Identify which cell holds the provided text, then report its [x, y] central coordinate. 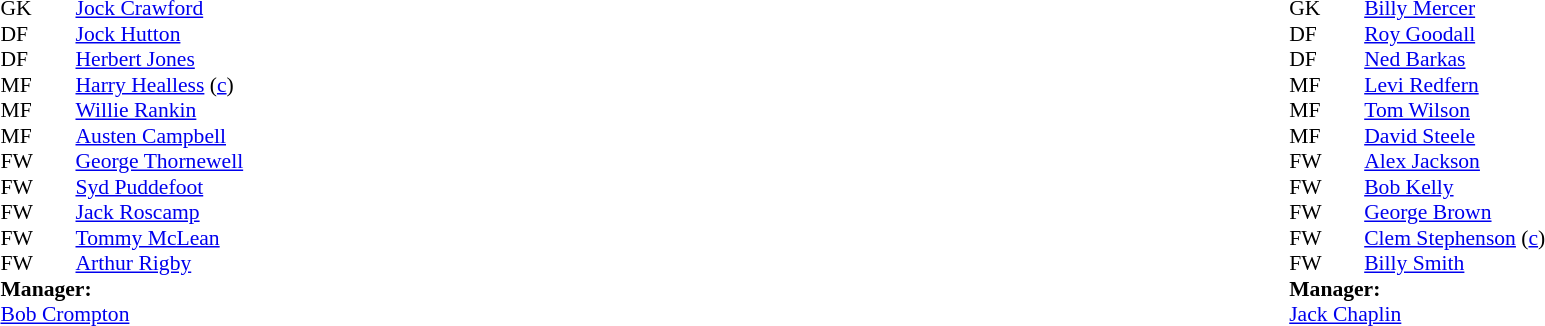
Herbert Jones [160, 59]
Tom Wilson [1454, 111]
Tommy McLean [160, 238]
Levi Redfern [1454, 85]
George Thornewell [160, 161]
Jack Roscamp [160, 213]
Alex Jackson [1454, 161]
George Brown [1454, 213]
Bob Kelly [1454, 187]
Austen Campbell [160, 136]
Willie Rankin [160, 111]
Syd Puddefoot [160, 187]
Billy Smith [1454, 263]
Jock Hutton [160, 34]
Harry Healless (c) [160, 85]
Roy Goodall [1454, 34]
Clem Stephenson (c) [1454, 238]
Ned Barkas [1454, 59]
Arthur Rigby [160, 263]
David Steele [1454, 136]
